Return [x, y] of the center of cell containing provided text 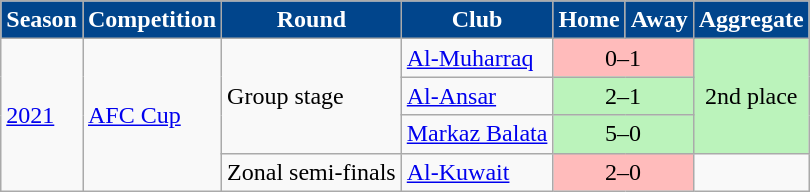
Zonal semi-finals [312, 172]
2021 [42, 115]
AFC Cup [152, 115]
Al-Ansar [477, 96]
Competition [152, 20]
Away [659, 20]
2–0 [623, 172]
Round [312, 20]
Group stage [312, 96]
Club [477, 20]
Markaz Balata [477, 134]
Home [589, 20]
5–0 [623, 134]
0–1 [623, 58]
Al-Kuwait [477, 172]
Aggregate [751, 20]
Season [42, 20]
2nd place [751, 96]
Al-Muharraq [477, 58]
2–1 [623, 96]
